For the text-containing cell, return its midpoint in (X, Y) coordinate format. 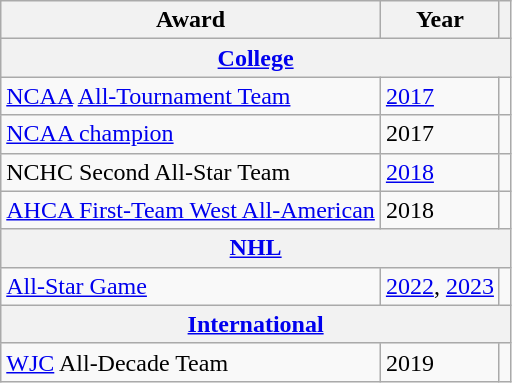
NCHC Second All-Star Team (191, 172)
NCAA All-Tournament Team (191, 96)
WJC All-Decade Team (191, 362)
International (256, 324)
Award (191, 20)
College (256, 58)
NHL (256, 248)
2022, 2023 (440, 286)
AHCA First-Team West All-American (191, 210)
NCAA champion (191, 134)
All-Star Game (191, 286)
2019 (440, 362)
Year (440, 20)
